Output the [X, Y] coordinate of the center of the cell containing the given text.  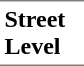
Street Level [42, 33]
